Identify which cell holds the provided text, then report its [X, Y] central coordinate. 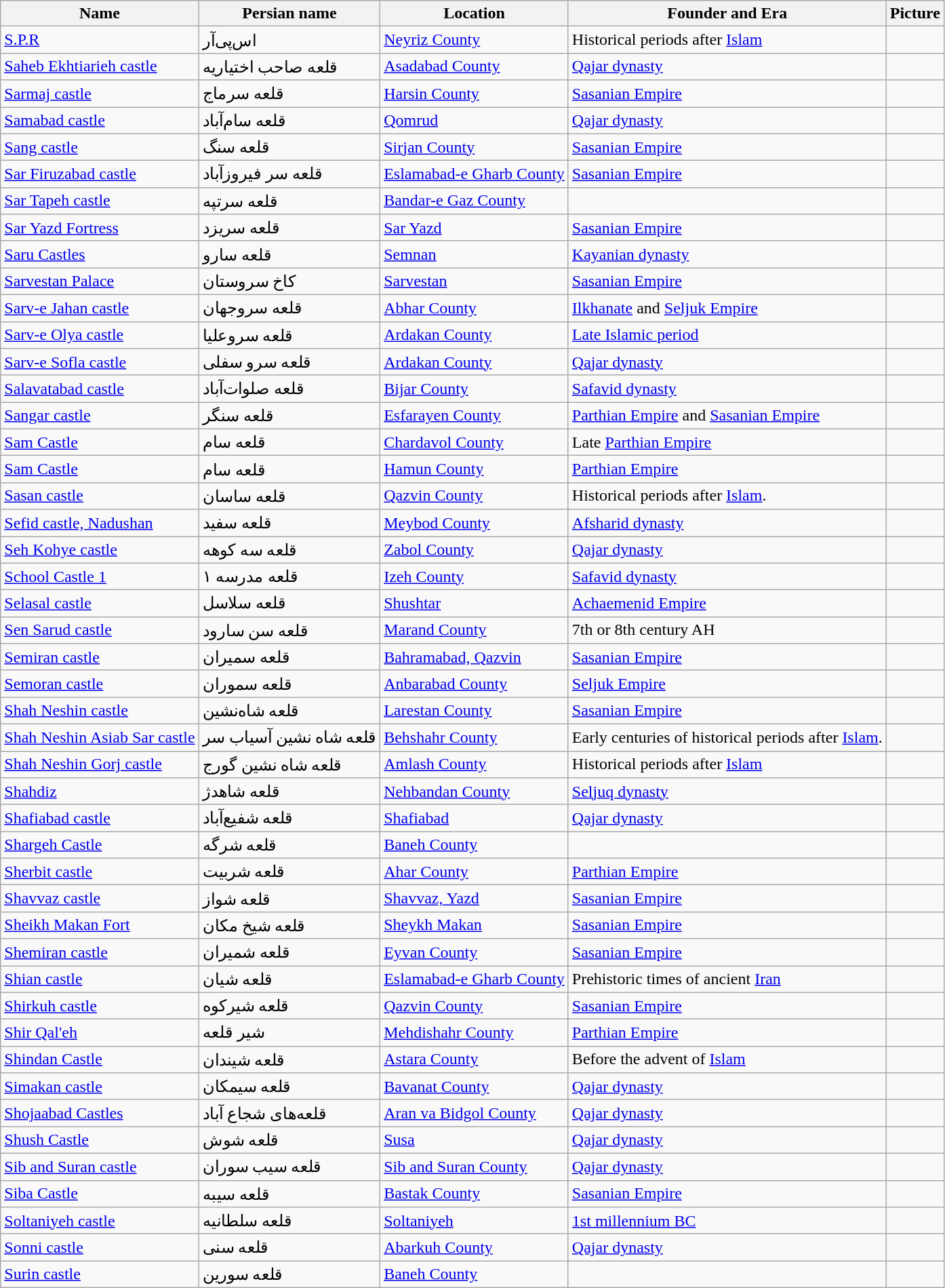
قلعه سلطانیه [289, 1221]
Astara County [475, 1059]
قلعه شاه‌نشین [289, 711]
7th or 8th century AH [727, 630]
Founder and Era [727, 14]
Shirkuh castle [100, 1006]
Siba Castle [100, 1194]
قلعه سارو [289, 254]
Picture [915, 14]
قلعه شیرکوه [289, 1006]
Soltaniyeh castle [100, 1221]
Sarv-e Jahan castle [100, 308]
Bavanat County [475, 1087]
Shargeh Castle [100, 845]
Qomrud [475, 121]
Semnan [475, 254]
Bijar County [475, 389]
Susa [475, 1140]
Semoran castle [100, 684]
شیر قلعه [289, 1033]
قلعه سفید [289, 523]
Early centuries of historical periods after Islam. [727, 737]
Hamun County [475, 469]
Shahdiz [100, 792]
Abhar County [475, 308]
قلعه شیان [289, 979]
Marand County [475, 630]
Amlash County [475, 764]
Sheykh Makan [475, 925]
Asadabad County [475, 66]
قلعه سلاسل [289, 604]
قلعه سرماج [289, 94]
Simakan castle [100, 1087]
قلعه سروعلیا [289, 335]
قلعه شرگه [289, 845]
Sarv-e Sofla castle [100, 362]
قلعه سورین [289, 1274]
Abarkuh County [475, 1247]
قلعه صلوات‌آباد [289, 389]
قلعه سریزد [289, 228]
قلعه شاه نشین گورج [289, 764]
Prehistoric times of ancient Iran [727, 979]
Sheikh Makan Fort [100, 925]
قلعه شیخ مکان [289, 925]
Shindan Castle [100, 1059]
Seljuq dynasty [727, 792]
قلعه سن سارود [289, 630]
قلعه سیب سوران [289, 1167]
Sangar castle [100, 416]
Semiran castle [100, 657]
Shian castle [100, 979]
قلعه سام‌آباد [289, 121]
قلعه سرو سفلی [289, 362]
Samabad castle [100, 121]
Sen Sarud castle [100, 630]
Shavvaz castle [100, 899]
Seljuk Empire [727, 684]
قلعه شواز [289, 899]
Bastak County [475, 1194]
Location [475, 14]
Esfarayen County [475, 416]
Sarmaj castle [100, 94]
Historical periods after Islam. [727, 496]
قلعه سنگ [289, 147]
قلعه‌های شجاع آباد [289, 1113]
Sarv-e Olya castle [100, 335]
قلعه سه کوهه [289, 549]
Harsin County [475, 94]
Ilkhanate and Seljuk Empire [727, 308]
قلعه شربیت [289, 872]
Shojaabad Castles [100, 1113]
Saru Castles [100, 254]
Selasal castle [100, 604]
قلعه شفیع‌آباد [289, 818]
Shushtar [475, 604]
Shah Neshin Asiab Sar castle [100, 737]
قلعه سنی [289, 1247]
Ahar County [475, 872]
قلعه شاهدژ [289, 792]
Parthian Empire and Sasanian Empire [727, 416]
Sarvestan [475, 281]
Sar Firuzabad castle [100, 174]
Meybod County [475, 523]
Sirjan County [475, 147]
قلعه سر فیروزآباد [289, 174]
Shah Neshin castle [100, 711]
Mehdishahr County [475, 1033]
Sib and Suran castle [100, 1167]
Shemiran castle [100, 952]
Shir Qal'eh [100, 1033]
Soltaniyeh [475, 1221]
قلعه سمیران [289, 657]
قلعه شوش [289, 1140]
Late Islamic period [727, 335]
Sang castle [100, 147]
Eyvan County [475, 952]
Bandar-e Gaz County [475, 201]
Shafiabad [475, 818]
Neyriz County [475, 40]
قلعه شمیران [289, 952]
Shavvaz, Yazd [475, 899]
Sar Yazd Fortress [100, 228]
Bahramabad, Qazvin [475, 657]
قلعه مدرسه ۱ [289, 577]
Nehbandan County [475, 792]
Shush Castle [100, 1140]
Persian name [289, 14]
Larestan County [475, 711]
Sonni castle [100, 1247]
Sefid castle, Nadushan [100, 523]
قلعه شیندان [289, 1059]
قلعه صاحب اختیاریه [289, 66]
School Castle 1 [100, 577]
Sherbit castle [100, 872]
Anbarabad County [475, 684]
Izeh County [475, 577]
Zabol County [475, 549]
Behshahr County [475, 737]
کاخ سروستان [289, 281]
Salavatabad castle [100, 389]
قلعه سنگر [289, 416]
قلعه سیمکان [289, 1087]
Before the advent of Islam [727, 1059]
قلعه سیبه [289, 1194]
Late Parthian Empire [727, 442]
Shah Neshin Gorj castle [100, 764]
Aran va Bidgol County [475, 1113]
قلعه ساسان [289, 496]
قلعه سرتپه [289, 201]
Sib and Suran County [475, 1167]
Sar Tapeh castle [100, 201]
Achaemenid Empire [727, 604]
اس‌پی‌آر [289, 40]
Name [100, 14]
Shafiabad castle [100, 818]
قلعه شاه نشین آسیاب سر [289, 737]
Sasan castle [100, 496]
Surin castle [100, 1274]
Chardavol County [475, 442]
Seh Kohye castle [100, 549]
Sar Yazd [475, 228]
قلعه سروجهان [289, 308]
1st millennium BC [727, 1221]
Kayanian dynasty [727, 254]
Afsharid dynasty [727, 523]
Sarvestan Palace [100, 281]
قلعه سموران [289, 684]
Saheb Ekhtiarieh castle [100, 66]
S.P.R [100, 40]
